Output the (X, Y) coordinate of the center of the cell containing the given text.  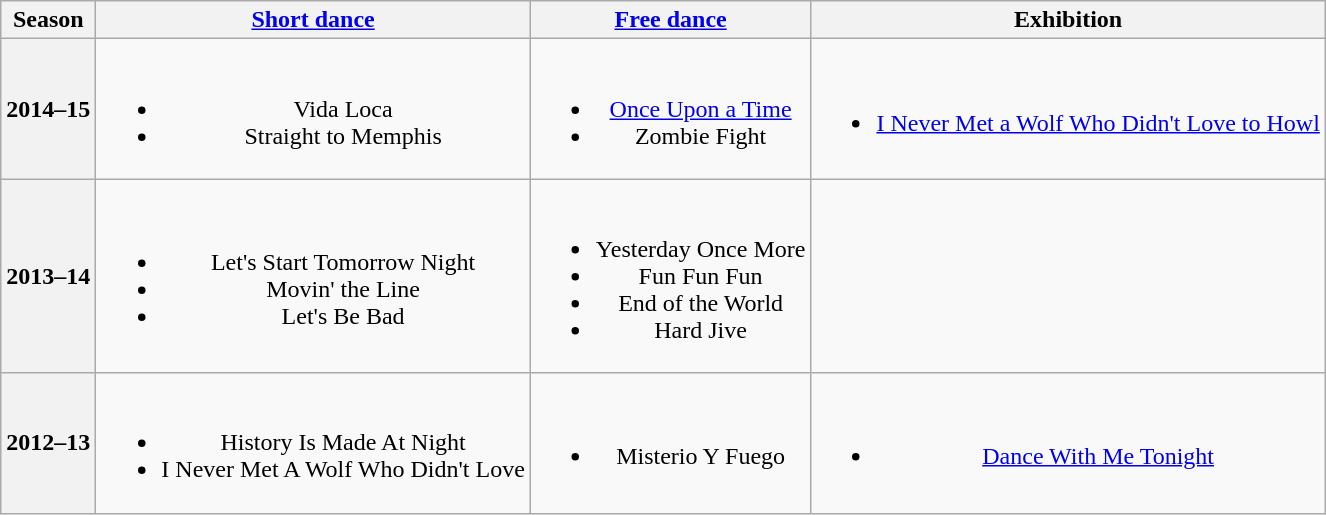
Yesterday Once More Fun Fun Fun End of the World Hard Jive (670, 276)
2013–14 (48, 276)
Misterio Y Fuego (670, 443)
Short dance (314, 20)
Vida Loca Straight to Memphis (314, 109)
Season (48, 20)
2012–13 (48, 443)
Let's Start Tomorrow Night Movin' the Line Let's Be Bad (314, 276)
2014–15 (48, 109)
Free dance (670, 20)
History Is Made At Night I Never Met A Wolf Who Didn't Love (314, 443)
Once Upon a Time Zombie Fight (670, 109)
Exhibition (1068, 20)
Dance With Me Tonight (1068, 443)
I Never Met a Wolf Who Didn't Love to Howl (1068, 109)
